From the cell containing the given text, extract its center point as [x, y] coordinate. 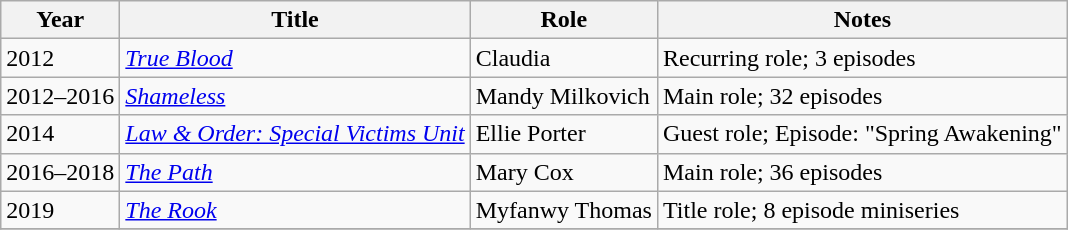
Mary Cox [564, 172]
The Rook [295, 210]
Mandy Milkovich [564, 96]
Main role; 32 episodes [862, 96]
Ellie Porter [564, 134]
Notes [862, 20]
Title role; 8 episode miniseries [862, 210]
Year [60, 20]
Shameless [295, 96]
2014 [60, 134]
2019 [60, 210]
The Path [295, 172]
Law & Order: Special Victims Unit [295, 134]
Main role; 36 episodes [862, 172]
Claudia [564, 58]
2012 [60, 58]
Myfanwy Thomas [564, 210]
True Blood [295, 58]
Guest role; Episode: "Spring Awakening" [862, 134]
2012–2016 [60, 96]
Role [564, 20]
Title [295, 20]
Recurring role; 3 episodes [862, 58]
2016–2018 [60, 172]
